Return the [X, Y] coordinate for the center point of the cell that contains the specified text.  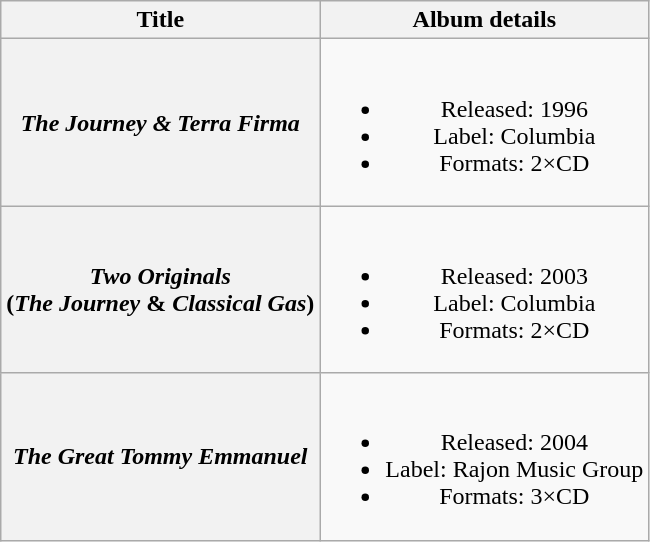
Two Originals (The Journey & Classical Gas) [160, 290]
Album details [484, 20]
Released: 1996Label: ColumbiaFormats: 2×CD [484, 122]
Title [160, 20]
The Journey & Terra Firma [160, 122]
Released: 2004Label: Rajon Music GroupFormats: 3×CD [484, 456]
Released: 2003Label: ColumbiaFormats: 2×CD [484, 290]
The Great Tommy Emmanuel [160, 456]
